Return the (X, Y) coordinate for the center point of the cell that contains the specified text.  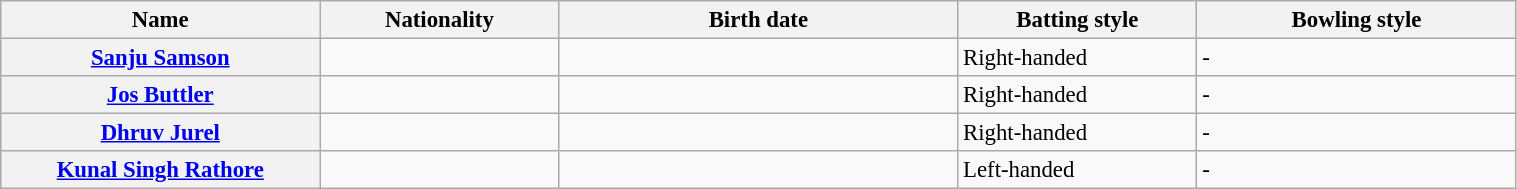
Jos Buttler (160, 95)
Sanju Samson (160, 58)
Name (160, 20)
Batting style (1078, 20)
Kunal Singh Rathore (160, 170)
Left-handed (1078, 170)
Nationality (440, 20)
Birth date (758, 20)
Dhruv Jurel (160, 133)
Bowling style (1356, 20)
